From the cell containing the given text, extract its center point as [x, y] coordinate. 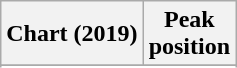
Chart (2019) [72, 34]
Peakposition [189, 34]
